For the text-containing cell, return its midpoint in (X, Y) coordinate format. 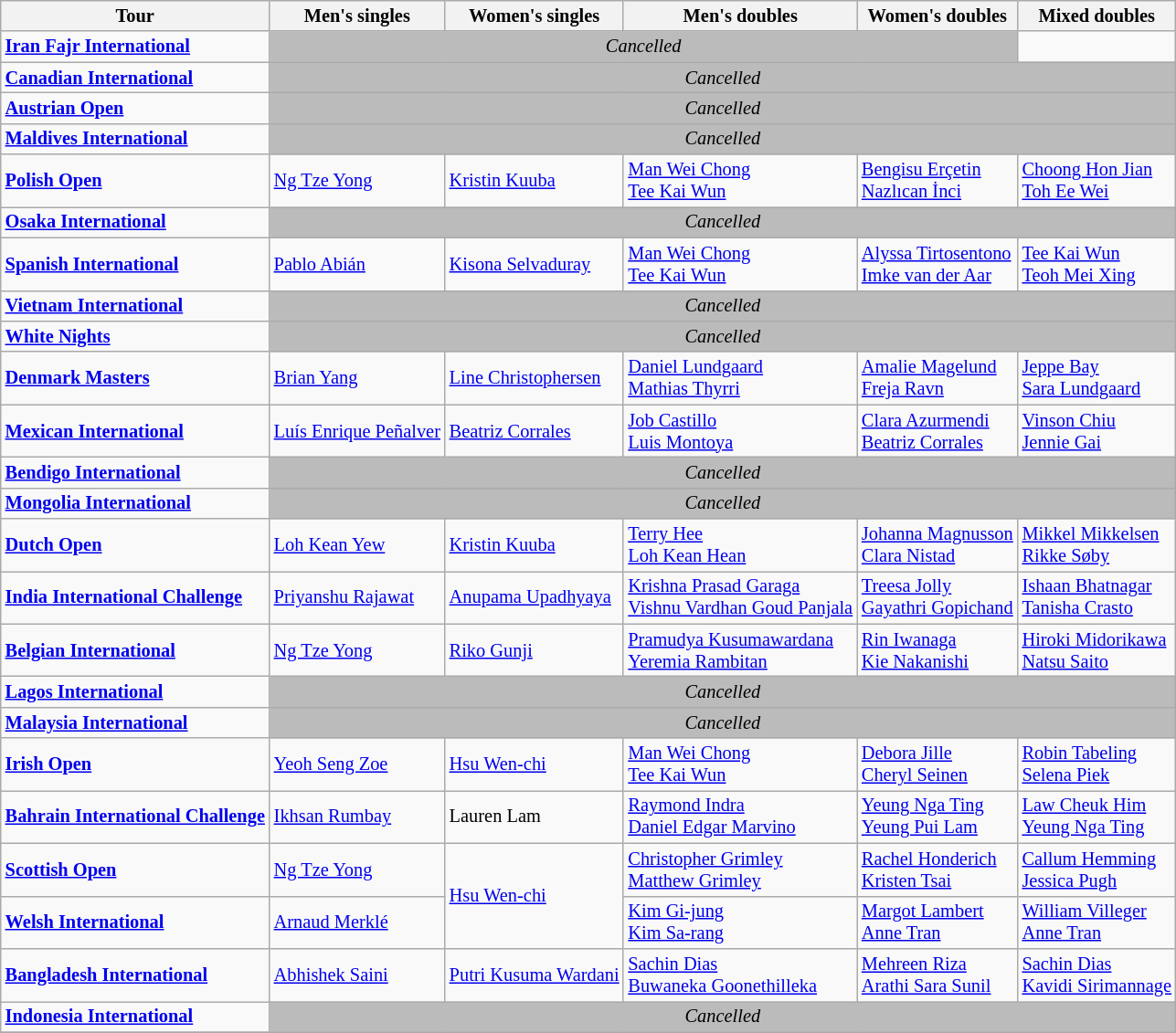
Beatriz Corrales (535, 431)
Law Cheuk Him Yeung Nga Ting (1097, 817)
Ishaan Bhatnagar Tanisha Crasto (1097, 597)
Sachin Dias Kavidi Sirimannage (1097, 975)
Belgian International (135, 650)
Kim Gi-jung Kim Sa-rang (740, 922)
Kisona Selvaduray (535, 264)
Job Castillo Luis Montoya (740, 431)
Rin Iwanaga Kie Nakanishi (938, 650)
Vietnam International (135, 306)
Priyanshu Rajawat (357, 597)
Bendigo International (135, 472)
Margot Lambert Anne Tran (938, 922)
Johanna Magnusson Clara Nistad (938, 545)
Women's singles (535, 16)
Mexican International (135, 431)
Robin Tabeling Selena Piek (1097, 764)
Terry Hee Loh Kean Hean (740, 545)
Mongolia International (135, 503)
Treesa Jolly Gayathri Gopichand (938, 597)
Canadian International (135, 78)
Welsh International (135, 922)
Tee Kai Wun Teoh Mei Xing (1097, 264)
Lauren Lam (535, 817)
Brian Yang (357, 378)
Putri Kusuma Wardani (535, 975)
Alyssa Tirtosentono Imke van der Aar (938, 264)
Pramudya Kusumawardana Yeremia Rambitan (740, 650)
Scottish Open (135, 870)
Callum Hemming Jessica Pugh (1097, 870)
Choong Hon Jian Toh Ee Wei (1097, 181)
Osaka International (135, 222)
Abhishek Saini (357, 975)
Women's doubles (938, 16)
Pablo Abián (357, 264)
William Villeger Anne Tran (1097, 922)
Iran Fajr International (135, 47)
Krishna Prasad Garaga Vishnu Vardhan Goud Panjala (740, 597)
Tour (135, 16)
Bahrain International Challenge (135, 817)
Debora Jille Cheryl Seinen (938, 764)
Ikhsan Rumbay (357, 817)
India International Challenge (135, 597)
Daniel Lundgaard Mathias Thyrri (740, 378)
Christopher Grimley Matthew Grimley (740, 870)
Irish Open (135, 764)
Maldives International (135, 139)
Anupama Upadhyaya (535, 597)
Polish Open (135, 181)
Dutch Open (135, 545)
Yeung Nga Ting Yeung Pui Lam (938, 817)
Yeoh Seng Zoe (357, 764)
Bengisu Erçetin Nazlıcan İnci (938, 181)
Clara Azurmendi Beatriz Corrales (938, 431)
Arnaud Merklé (357, 922)
Line Christophersen (535, 378)
Denmark Masters (135, 378)
Vinson Chiu Jennie Gai (1097, 431)
Rachel Honderich Kristen Tsai (938, 870)
Luís Enrique Peñalver (357, 431)
Lagos International (135, 691)
Mixed doubles (1097, 16)
Hiroki Midorikawa Natsu Saito (1097, 650)
Austrian Open (135, 108)
Amalie Magelund Freja Ravn (938, 378)
Loh Kean Yew (357, 545)
Bangladesh International (135, 975)
Sachin Dias Buwaneka Goonethilleka (740, 975)
Mikkel Mikkelsen Rikke Søby (1097, 545)
Indonesia International (135, 1017)
Mehreen Riza Arathi Sara Sunil (938, 975)
Spanish International (135, 264)
Men's doubles (740, 16)
Men's singles (357, 16)
White Nights (135, 336)
Raymond Indra Daniel Edgar Marvino (740, 817)
Riko Gunji (535, 650)
Malaysia International (135, 722)
Jeppe Bay Sara Lundgaard (1097, 378)
